Determine the [x, y] coordinate at the center of the cell enclosing the given text.  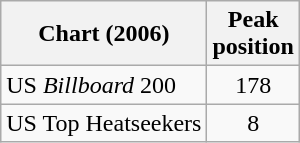
US Top Heatseekers [104, 123]
Chart (2006) [104, 34]
8 [253, 123]
178 [253, 85]
Peakposition [253, 34]
US Billboard 200 [104, 85]
